For the text-containing cell, return its midpoint in (X, Y) coordinate format. 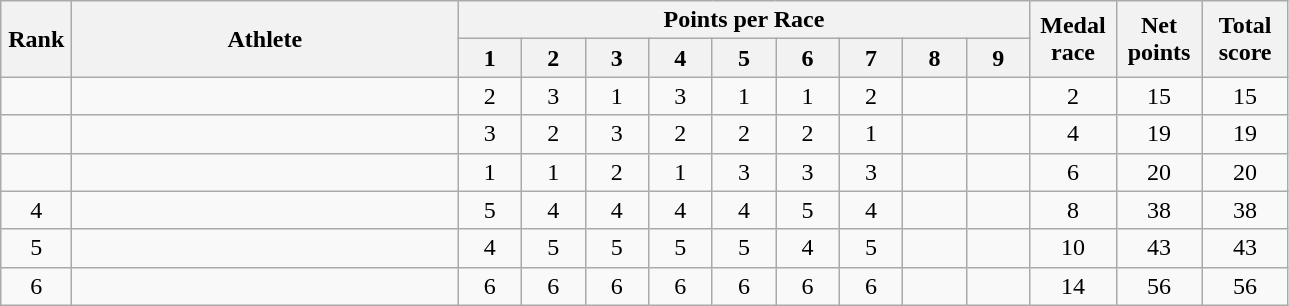
10 (1073, 248)
14 (1073, 286)
Points per Race (744, 20)
Total score (1245, 39)
Net points (1159, 39)
9 (998, 58)
Athlete (265, 39)
Rank (36, 39)
Medal race (1073, 39)
7 (871, 58)
